Capture the cell that displays the provided text and extract its [x, y] central coordinate. 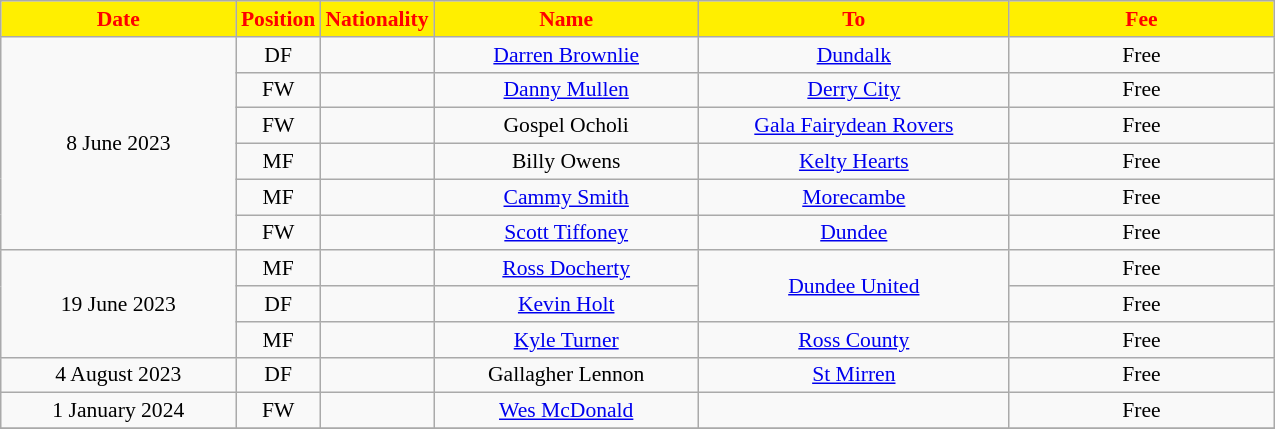
19 June 2023 [118, 304]
Dundalk [854, 55]
Dundee [854, 233]
Billy Owens [566, 162]
Date [118, 19]
1 January 2024 [118, 411]
Ross County [854, 340]
Derry City [854, 90]
Scott Tiffoney [566, 233]
Morecambe [854, 197]
Darren Brownlie [566, 55]
Dundee United [854, 286]
Gallagher Lennon [566, 375]
To [854, 19]
Ross Docherty [566, 269]
Kelty Hearts [854, 162]
Nationality [376, 19]
Cammy Smith [566, 197]
4 August 2023 [118, 375]
Gospel Ocholi [566, 126]
Fee [1142, 19]
Position [278, 19]
Kyle Turner [566, 340]
Kevin Holt [566, 304]
Wes McDonald [566, 411]
Gala Fairydean Rovers [854, 126]
8 June 2023 [118, 144]
Danny Mullen [566, 90]
St Mirren [854, 375]
Name [566, 19]
